Scan for the cell matching the given text and deliver its [X, Y] coordinate at center. 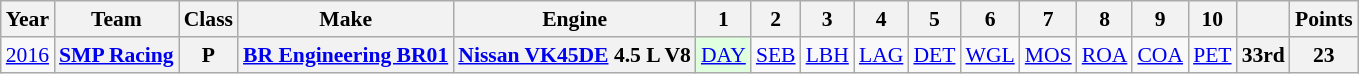
4 [881, 19]
SMP Racing [116, 55]
SEB [776, 55]
ROA [1105, 55]
6 [990, 19]
Year [28, 19]
10 [1212, 19]
2 [776, 19]
MOS [1048, 55]
LAG [881, 55]
5 [934, 19]
Engine [574, 19]
Nissan VK45DE 4.5 L V8 [574, 55]
LBH [828, 55]
PET [1212, 55]
DAY [724, 55]
COA [1160, 55]
9 [1160, 19]
Team [116, 19]
23 [1324, 55]
P [208, 55]
8 [1105, 19]
WGL [990, 55]
33rd [1264, 55]
DET [934, 55]
7 [1048, 19]
Make [346, 19]
1 [724, 19]
Class [208, 19]
BR Engineering BR01 [346, 55]
3 [828, 19]
Points [1324, 19]
2016 [28, 55]
